Return the (x, y) coordinate for the center point of the cell that contains the specified text.  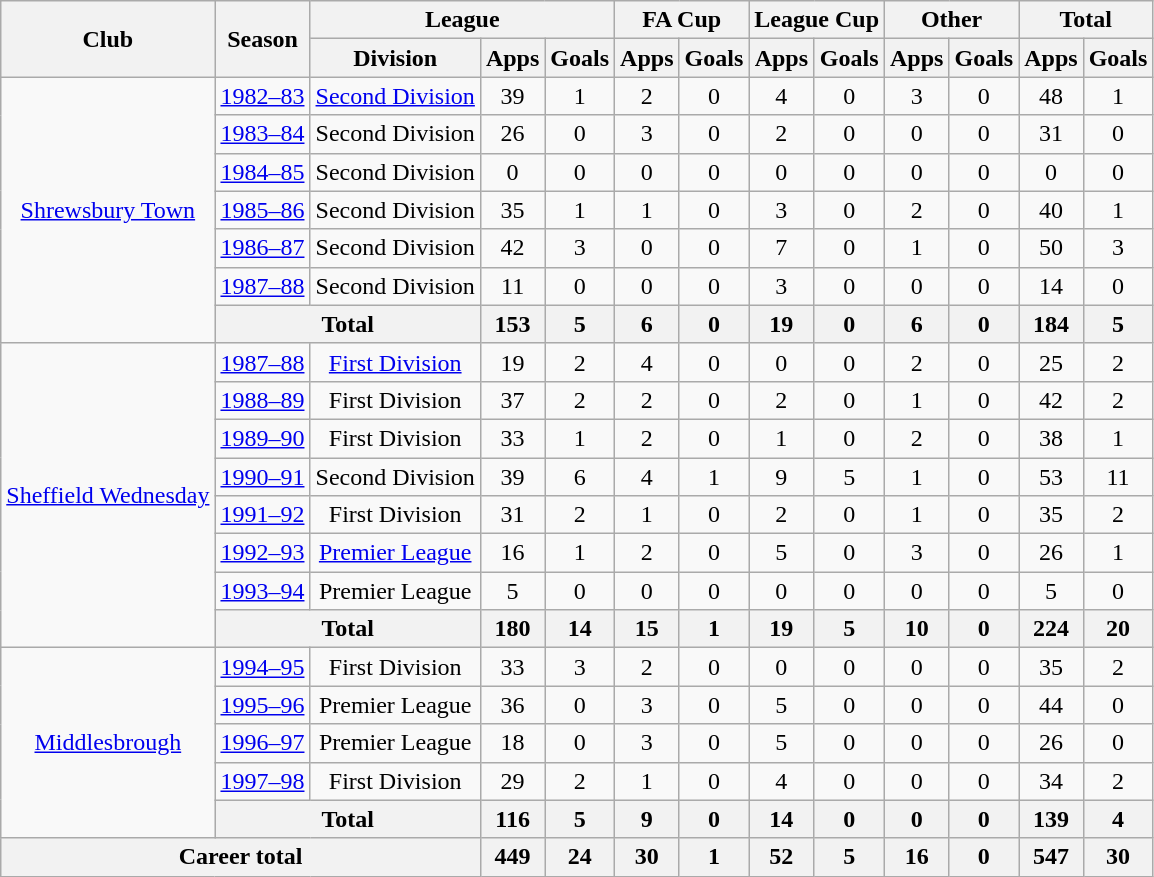
1991–92 (262, 515)
18 (512, 743)
1993–94 (262, 591)
1996–97 (262, 743)
20 (1118, 629)
Other (952, 20)
1989–90 (262, 438)
1986–87 (262, 248)
449 (512, 857)
FA Cup (682, 20)
37 (512, 400)
Season (262, 39)
1988–89 (262, 400)
116 (512, 819)
184 (1051, 324)
1997–98 (262, 781)
7 (782, 248)
153 (512, 324)
1994–95 (262, 667)
Sheffield Wednesday (108, 495)
224 (1051, 629)
38 (1051, 438)
League Cup (817, 20)
10 (917, 629)
48 (1051, 96)
53 (1051, 477)
1992–93 (262, 553)
1990–91 (262, 477)
1982–83 (262, 96)
1995–96 (262, 705)
1983–84 (262, 134)
Division (395, 58)
25 (1051, 362)
Middlesbrough (108, 743)
40 (1051, 210)
15 (647, 629)
Club (108, 39)
44 (1051, 705)
29 (512, 781)
36 (512, 705)
1985–86 (262, 210)
180 (512, 629)
24 (580, 857)
Career total (241, 857)
50 (1051, 248)
52 (782, 857)
34 (1051, 781)
Shrewsbury Town (108, 210)
1984–85 (262, 172)
139 (1051, 819)
League (462, 20)
547 (1051, 857)
